Output the (X, Y) coordinate of the center of the cell containing the given text.  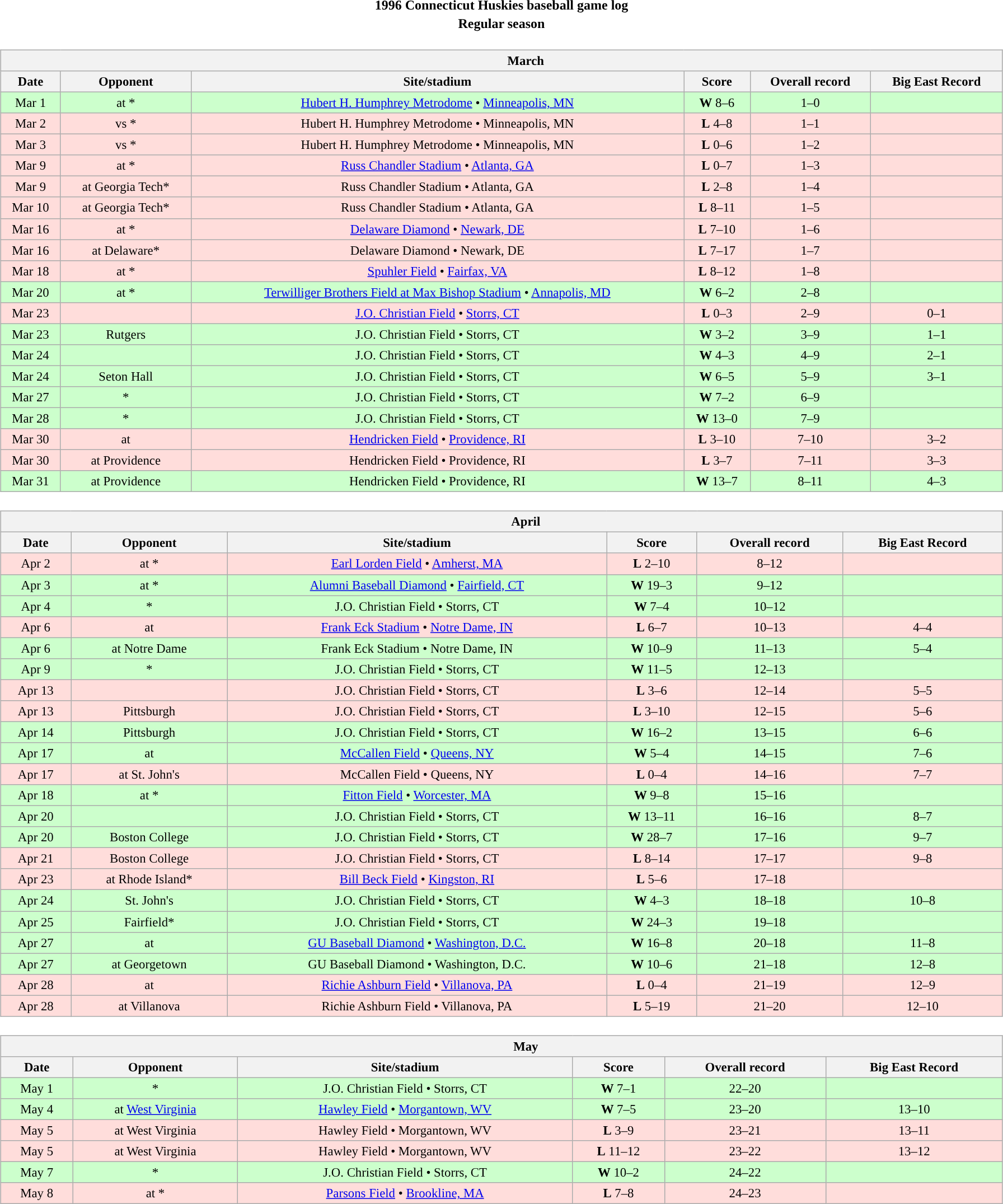
Terwilliger Brothers Field at Max Bishop Stadium • Annapolis, MD (438, 292)
12–9 (922, 985)
13–10 (914, 1109)
L 0–6 (717, 145)
14–15 (770, 753)
1–2 (810, 145)
8–11 (810, 481)
Fitton Field • Worcester, MA (416, 795)
Parsons Field • Brookline, MA (405, 1193)
Mar 10 (31, 208)
19–18 (770, 922)
Mar 27 (31, 397)
at Georgetown (149, 964)
12–8 (922, 964)
4–4 (922, 627)
L 8–14 (652, 859)
12–15 (770, 711)
Apr 3 (36, 585)
Apr 24 (36, 901)
May 1 (37, 1088)
April (501, 522)
W 16–8 (652, 943)
5–9 (810, 376)
3–3 (936, 461)
7–9 (810, 418)
22–20 (745, 1088)
11–13 (770, 648)
W 13–11 (652, 817)
23–21 (745, 1130)
L 4–8 (717, 124)
8–12 (770, 564)
L 6–7 (652, 627)
10–12 (770, 606)
7–10 (810, 439)
2–1 (936, 355)
7–7 (922, 774)
4–9 (810, 355)
at Delaware* (125, 250)
1–7 (810, 250)
W 28–7 (652, 837)
L 2–8 (717, 187)
5–5 (922, 690)
Apr 23 (36, 879)
3–9 (810, 334)
Mar 3 (31, 145)
21–19 (770, 985)
16–16 (770, 817)
1–6 (810, 229)
L 11–12 (618, 1151)
W 3–2 (717, 334)
L 3–9 (618, 1130)
W 13–7 (717, 481)
Bill Beck Field • Kingston, RI (416, 879)
W 16–2 (652, 732)
Apr 18 (36, 795)
Apr 21 (36, 859)
Apr 2 (36, 564)
L 3–7 (717, 461)
W 6–5 (717, 376)
March (501, 60)
Mar 31 (31, 481)
21–20 (770, 1006)
13–15 (770, 732)
7–6 (922, 753)
2–9 (810, 313)
L 0–3 (717, 313)
W 6–2 (717, 292)
W 13–0 (717, 418)
at Rhode Island* (149, 879)
Apr 14 (36, 732)
Mar 28 (31, 418)
0–1 (936, 313)
Apr 25 (36, 922)
at Notre Dame (149, 648)
Apr 9 (36, 669)
W 24–3 (652, 922)
1–3 (810, 166)
Apr 4 (36, 606)
L 7–10 (717, 229)
24–22 (745, 1173)
W 11–5 (652, 669)
9–8 (922, 859)
Mar 18 (31, 271)
14–16 (770, 774)
Mar 2 (31, 124)
W 8–6 (717, 102)
W 10–9 (652, 648)
10–8 (922, 901)
W 7–5 (618, 1109)
5–4 (922, 648)
W 19–3 (652, 585)
Rutgers (125, 334)
L 2–10 (652, 564)
7–11 (810, 461)
20–18 (770, 943)
Fairfield* (149, 922)
3–2 (936, 439)
at Villanova (149, 1006)
23–20 (745, 1109)
Alumni Baseball Diamond • Fairfield, CT (416, 585)
L 7–17 (717, 250)
May 7 (37, 1173)
8–7 (922, 817)
17–16 (770, 837)
Earl Lorden Field • Amherst, MA (416, 564)
1–5 (810, 208)
Spuhler Field • Fairfax, VA (438, 271)
W 7–4 (652, 606)
L 5–19 (652, 1006)
1–8 (810, 271)
May (501, 1046)
6–9 (810, 397)
Mar 1 (31, 102)
11–8 (922, 943)
W 9–8 (652, 795)
Seton Hall (125, 376)
4–3 (936, 481)
1–0 (810, 102)
L 8–11 (717, 208)
L 8–12 (717, 271)
9–12 (770, 585)
12–13 (770, 669)
10–13 (770, 627)
18–18 (770, 901)
at St. John's (149, 774)
23–22 (745, 1151)
12–10 (922, 1006)
21–18 (770, 964)
L 3–6 (652, 690)
13–12 (914, 1151)
L 5–6 (652, 879)
W 7–2 (717, 397)
W 10–2 (618, 1173)
13–11 (914, 1130)
May 4 (37, 1109)
1–4 (810, 187)
12–14 (770, 690)
W 5–4 (652, 753)
2–8 (810, 292)
17–17 (770, 859)
Mar 20 (31, 292)
3–1 (936, 376)
17–18 (770, 879)
W 10–6 (652, 964)
W 7–1 (618, 1088)
9–7 (922, 837)
6–6 (922, 732)
L 7–8 (618, 1193)
5–6 (922, 711)
May 8 (37, 1193)
24–23 (745, 1193)
L 0–7 (717, 166)
15–16 (770, 795)
St. John's (149, 901)
